Return the [x, y] coordinate for the center point of the cell that contains the specified text.  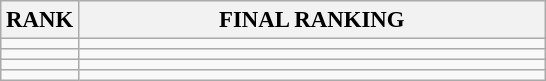
RANK [40, 20]
FINAL RANKING [312, 20]
